Scan for the cell matching the given text and deliver its (x, y) coordinate at center. 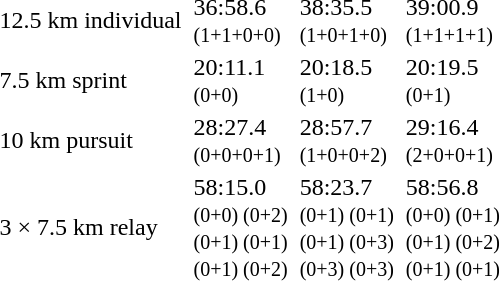
20:11.1(0+0) (240, 80)
28:57.7(1+0+0+2) (346, 140)
28:27.4(0+0+0+1) (240, 140)
20:18.5(1+0) (346, 80)
